Detect which cell encompasses the target text, then output its [X, Y] center coordinate. 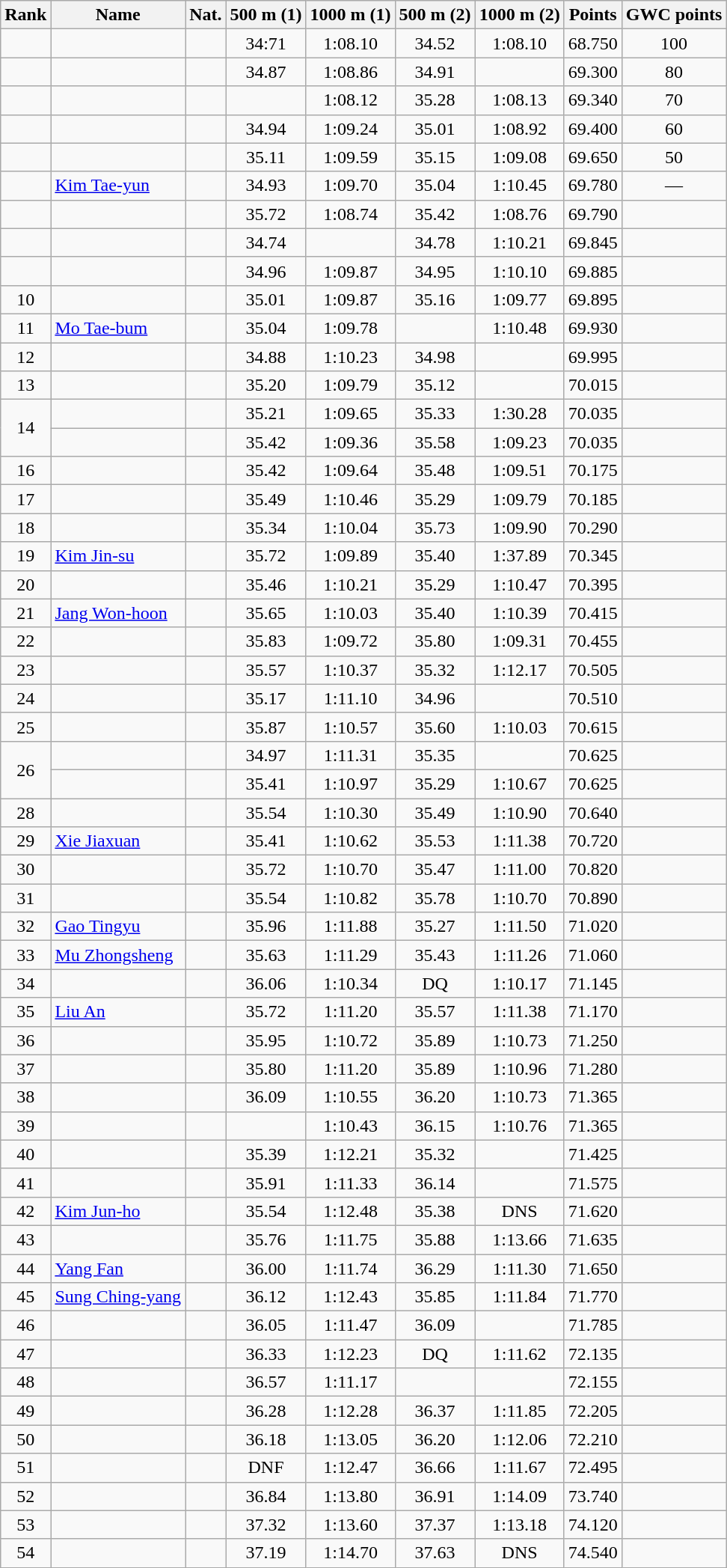
Mo Tae-bum [118, 328]
Nat. [206, 15]
71.620 [592, 1211]
36.29 [435, 1269]
1:08.74 [350, 214]
19 [25, 556]
35.83 [266, 641]
30 [25, 870]
72.495 [592, 1468]
69.780 [592, 186]
71.650 [592, 1269]
68.750 [592, 43]
36 [25, 1040]
69.340 [592, 100]
1:11.31 [350, 755]
34.74 [266, 242]
35.21 [266, 414]
70.615 [592, 727]
36.14 [435, 1183]
70.185 [592, 499]
1:37.89 [519, 556]
Sung Ching-yang [118, 1297]
35.88 [435, 1239]
69.930 [592, 328]
29 [25, 841]
1:12.28 [350, 1411]
34.93 [266, 186]
37.63 [435, 1553]
1:12.23 [350, 1354]
40 [25, 1154]
24 [25, 698]
100 [674, 43]
1:08.86 [350, 72]
Jang Won-hoon [118, 613]
35.53 [435, 841]
36.84 [266, 1496]
35.11 [266, 157]
1:12.17 [519, 670]
1:12.47 [350, 1468]
35.28 [435, 100]
17 [25, 499]
36.05 [266, 1326]
1:09.90 [519, 528]
1:09.51 [519, 471]
35.17 [266, 698]
1:12.21 [350, 1154]
1:11.30 [519, 1269]
1:10.10 [519, 271]
53 [25, 1525]
36.06 [266, 983]
71.575 [592, 1183]
41 [25, 1183]
1:09.24 [350, 129]
71.635 [592, 1239]
23 [25, 670]
69.995 [592, 357]
Yang Fan [118, 1269]
60 [674, 129]
71.250 [592, 1040]
26 [25, 769]
1:10.30 [350, 812]
36.66 [435, 1468]
34.91 [435, 72]
32 [25, 927]
Xie Jiaxuan [118, 841]
1:13.60 [350, 1525]
34.78 [435, 242]
51 [25, 1468]
1:30.28 [519, 414]
36.57 [266, 1382]
37.19 [266, 1553]
70.820 [592, 870]
35.27 [435, 927]
1:11.84 [519, 1297]
Name [118, 15]
1:09.70 [350, 186]
36.00 [266, 1269]
71.425 [592, 1154]
21 [25, 613]
22 [25, 641]
35.87 [266, 727]
1:10.62 [350, 841]
1:09.08 [519, 157]
35.33 [435, 414]
70.395 [592, 585]
34.97 [266, 755]
34 [25, 983]
72.135 [592, 1354]
44 [25, 1269]
35.85 [435, 1297]
35.60 [435, 727]
70.640 [592, 812]
72.205 [592, 1411]
Liu An [118, 1012]
Kim Tae-yun [118, 186]
46 [25, 1326]
13 [25, 385]
1:09.78 [350, 328]
1:10.96 [519, 1069]
35.34 [266, 528]
1:09.65 [350, 414]
35.48 [435, 471]
GWC points [674, 15]
20 [25, 585]
500 m (1) [266, 15]
1:13.80 [350, 1496]
1000 m (1) [350, 15]
35.63 [266, 955]
1:11.33 [350, 1183]
70.290 [592, 528]
1:08.92 [519, 129]
1:13.05 [350, 1439]
36.37 [435, 1411]
35.95 [266, 1040]
1:10.76 [519, 1126]
1:10.57 [350, 727]
70 [674, 100]
35.20 [266, 385]
35.58 [435, 442]
54 [25, 1553]
Mu Zhongsheng [118, 955]
45 [25, 1297]
48 [25, 1382]
70.015 [592, 385]
35.47 [435, 870]
1:14.09 [519, 1496]
71.060 [592, 955]
14 [25, 428]
10 [25, 299]
1000 m (2) [519, 15]
1:09.64 [350, 471]
42 [25, 1211]
36.28 [266, 1411]
47 [25, 1354]
1:09.72 [350, 641]
35.65 [266, 613]
35.38 [435, 1211]
18 [25, 528]
69.300 [592, 72]
74.120 [592, 1525]
1:10.47 [519, 585]
Kim Jun-ho [118, 1211]
— [674, 186]
71.280 [592, 1069]
72.210 [592, 1439]
35.35 [435, 755]
1:10.48 [519, 328]
38 [25, 1097]
80 [674, 72]
34.98 [435, 357]
36.15 [435, 1126]
35.12 [435, 385]
1:08.76 [519, 214]
1:10.17 [519, 983]
71.770 [592, 1297]
35 [25, 1012]
70.455 [592, 641]
500 m (2) [435, 15]
Kim Jin-su [118, 556]
Points [592, 15]
35.91 [266, 1183]
1:11.29 [350, 955]
Gao Tingyu [118, 927]
1:11.67 [519, 1468]
12 [25, 357]
37 [25, 1069]
1:09.59 [350, 157]
34:71 [266, 43]
69.650 [592, 157]
31 [25, 898]
70.505 [592, 670]
1:13.66 [519, 1239]
35.76 [266, 1239]
1:08.13 [519, 100]
1:13.18 [519, 1525]
1:10.39 [519, 613]
1:11.75 [350, 1239]
70.720 [592, 841]
1:09.31 [519, 641]
1:10.90 [519, 812]
1:11.62 [519, 1354]
52 [25, 1496]
69.790 [592, 214]
36.91 [435, 1496]
39 [25, 1126]
69.400 [592, 129]
35.78 [435, 898]
1:11.10 [350, 698]
70.510 [592, 698]
74.540 [592, 1553]
1:14.70 [350, 1553]
69.845 [592, 242]
28 [25, 812]
1:10.46 [350, 499]
36.18 [266, 1439]
34.87 [266, 72]
35.43 [435, 955]
Rank [25, 15]
69.885 [592, 271]
1:12.43 [350, 1297]
71.785 [592, 1326]
1:09.89 [350, 556]
73.740 [592, 1496]
1:12.06 [519, 1439]
35.96 [266, 927]
35.39 [266, 1154]
1:10.45 [519, 186]
34.95 [435, 271]
1:10.04 [350, 528]
1:10.34 [350, 983]
1:11.26 [519, 955]
71.145 [592, 983]
70.890 [592, 898]
35.15 [435, 157]
49 [25, 1411]
33 [25, 955]
1:10.67 [519, 784]
34.94 [266, 129]
1:10.72 [350, 1040]
1:11.50 [519, 927]
1:12.48 [350, 1211]
1:11.88 [350, 927]
DNF [266, 1468]
35.16 [435, 299]
1:10.43 [350, 1126]
71.170 [592, 1012]
25 [25, 727]
1:10.37 [350, 670]
16 [25, 471]
37.32 [266, 1525]
43 [25, 1239]
1:09.36 [350, 442]
36.33 [266, 1354]
1:11.47 [350, 1326]
34.52 [435, 43]
1:09.23 [519, 442]
34.88 [266, 357]
1:09.77 [519, 299]
70.415 [592, 613]
1:11.85 [519, 1411]
35.46 [266, 585]
1:11.74 [350, 1269]
35.73 [435, 528]
1:11.17 [350, 1382]
1:10.97 [350, 784]
11 [25, 328]
69.895 [592, 299]
1:08.12 [350, 100]
37.37 [435, 1525]
1:11.00 [519, 870]
70.175 [592, 471]
72.155 [592, 1382]
70.345 [592, 556]
1:10.55 [350, 1097]
1:10.23 [350, 357]
36.12 [266, 1297]
71.020 [592, 927]
1:10.82 [350, 898]
